Determine the [x, y] coordinate at the center of the cell enclosing the given text.  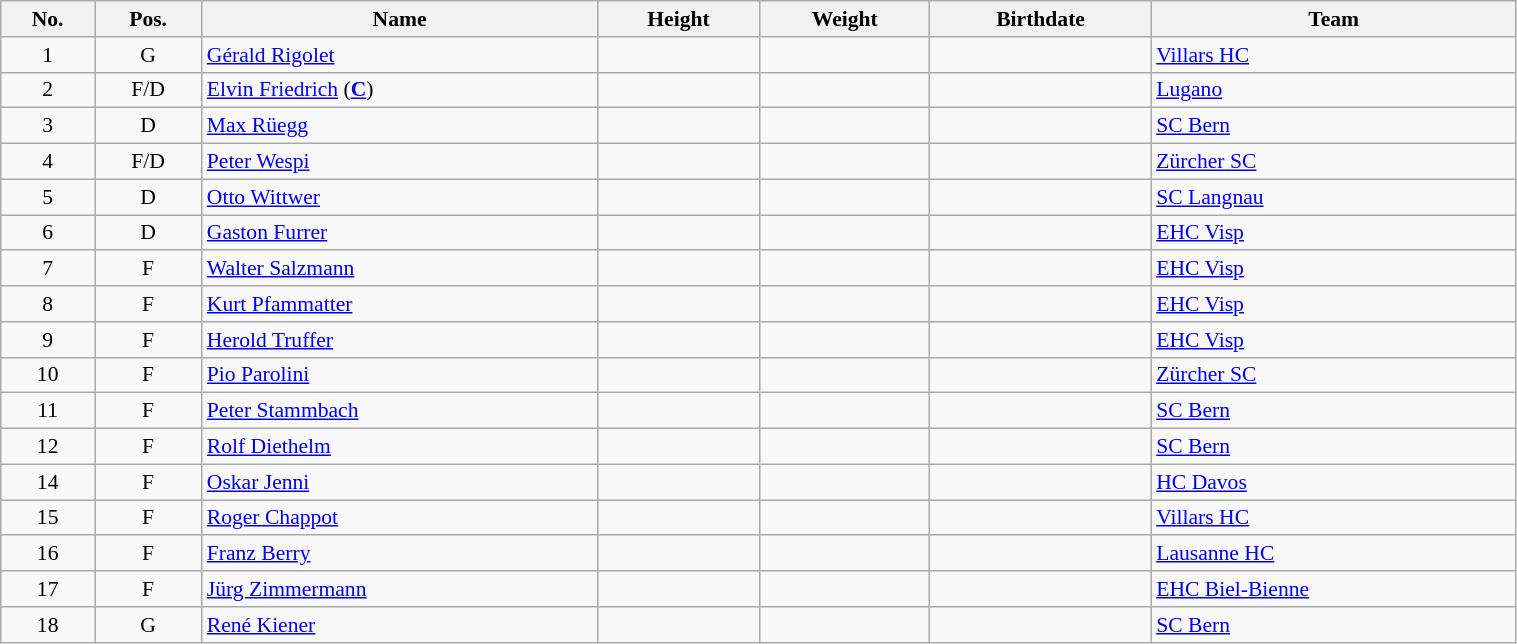
Herold Truffer [400, 340]
7 [48, 269]
10 [48, 375]
Lugano [1334, 90]
17 [48, 589]
Birthdate [1040, 19]
Pos. [148, 19]
HC Davos [1334, 482]
Franz Berry [400, 554]
Height [678, 19]
Peter Wespi [400, 162]
SC Langnau [1334, 197]
1 [48, 55]
5 [48, 197]
Max Rüegg [400, 126]
Gérald Rigolet [400, 55]
René Kiener [400, 625]
Walter Salzmann [400, 269]
Weight [845, 19]
Peter Stammbach [400, 411]
2 [48, 90]
Pio Parolini [400, 375]
Jürg Zimmermann [400, 589]
Gaston Furrer [400, 233]
EHC Biel-Bienne [1334, 589]
Roger Chappot [400, 518]
No. [48, 19]
12 [48, 447]
4 [48, 162]
8 [48, 304]
9 [48, 340]
Otto Wittwer [400, 197]
Lausanne HC [1334, 554]
16 [48, 554]
Elvin Friedrich (C) [400, 90]
Oskar Jenni [400, 482]
Name [400, 19]
14 [48, 482]
18 [48, 625]
Team [1334, 19]
15 [48, 518]
6 [48, 233]
3 [48, 126]
Kurt Pfammatter [400, 304]
11 [48, 411]
Rolf Diethelm [400, 447]
